Pinpoint the cell where the given text exists, returning its (x, y) midpoint coordinate. 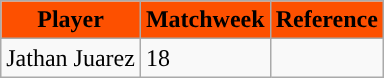
18 (205, 58)
Player (71, 20)
Matchweek (205, 20)
Reference (326, 20)
Jathan Juarez (71, 58)
